Pinpoint the cell where the given text exists, returning its [x, y] midpoint coordinate. 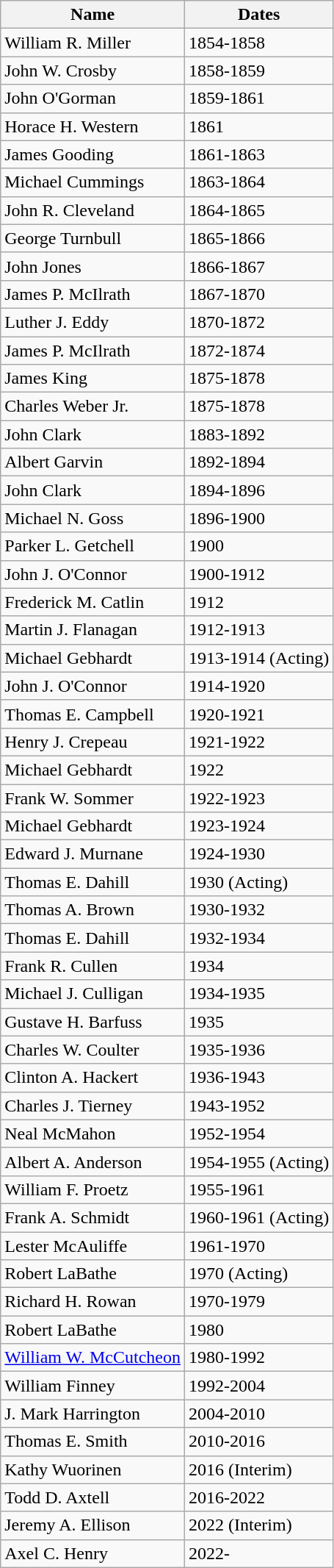
Richard H. Rowan [92, 1302]
1955-1961 [258, 1189]
1866-1867 [258, 266]
1980 [258, 1330]
Dates [258, 15]
J. Mark Harrington [92, 1414]
1921-1922 [258, 742]
William R. Miller [92, 43]
1900 [258, 546]
1892-1894 [258, 462]
Thomas A. Brown [92, 910]
Frank A. Schmidt [92, 1217]
Thomas E. Smith [92, 1442]
Frank W. Sommer [92, 798]
Name [92, 15]
1870-1872 [258, 322]
1936-1943 [258, 1078]
1943-1952 [258, 1106]
Neal McMahon [92, 1134]
John R. Cleveland [92, 210]
1914-1920 [258, 686]
Martin J. Flanagan [92, 630]
1872-1874 [258, 351]
1900-1912 [258, 574]
1980-1992 [258, 1358]
Charles J. Tierney [92, 1106]
James King [92, 379]
1863-1864 [258, 182]
Luther J. Eddy [92, 322]
1864-1865 [258, 210]
1970 (Acting) [258, 1274]
John O'Gorman [92, 99]
Michael Cummings [92, 182]
Frank R. Cullen [92, 966]
1952-1954 [258, 1134]
1896-1900 [258, 518]
William Finney [92, 1386]
1923-1924 [258, 826]
Horace H. Western [92, 126]
1854-1858 [258, 43]
1992-2004 [258, 1386]
1922-1923 [258, 798]
1912-1913 [258, 630]
Axel C. Henry [92, 1553]
George Turnbull [92, 238]
1912 [258, 602]
1861-1863 [258, 154]
1867-1870 [258, 294]
2016 (Interim) [258, 1469]
Michael N. Goss [92, 518]
1930-1932 [258, 910]
Clinton A. Hackert [92, 1078]
Jeremy A. Ellison [92, 1525]
1865-1866 [258, 238]
2010-2016 [258, 1442]
1934-1935 [258, 994]
2022 (Interim) [258, 1525]
James Gooding [92, 154]
1920-1921 [258, 714]
Albert Garvin [92, 462]
Charles Weber Jr. [92, 407]
1922 [258, 770]
Edward J. Murnane [92, 854]
1913-1914 (Acting) [258, 658]
1859-1861 [258, 99]
Gustave H. Barfuss [92, 1022]
1935 [258, 1022]
2022- [258, 1553]
2004-2010 [258, 1414]
1960-1961 (Acting) [258, 1217]
William F. Proetz [92, 1189]
Michael J. Culligan [92, 994]
1934 [258, 966]
1861 [258, 126]
John W. Crosby [92, 71]
1932-1934 [258, 938]
2016-2022 [258, 1497]
Kathy Wuorinen [92, 1469]
1883-1892 [258, 434]
Frederick M. Catlin [92, 602]
1894-1896 [258, 490]
Todd D. Axtell [92, 1497]
John Jones [92, 266]
1935-1936 [258, 1050]
Thomas E. Campbell [92, 714]
1858-1859 [258, 71]
Albert A. Anderson [92, 1161]
1961-1970 [258, 1246]
Charles W. Coulter [92, 1050]
1970-1979 [258, 1302]
1924-1930 [258, 854]
Parker L. Getchell [92, 546]
1930 (Acting) [258, 882]
William W. McCutcheon [92, 1358]
1954-1955 (Acting) [258, 1161]
Lester McAuliffe [92, 1246]
Henry J. Crepeau [92, 742]
